Determine the [x, y] coordinate at the center of the cell enclosing the given text.  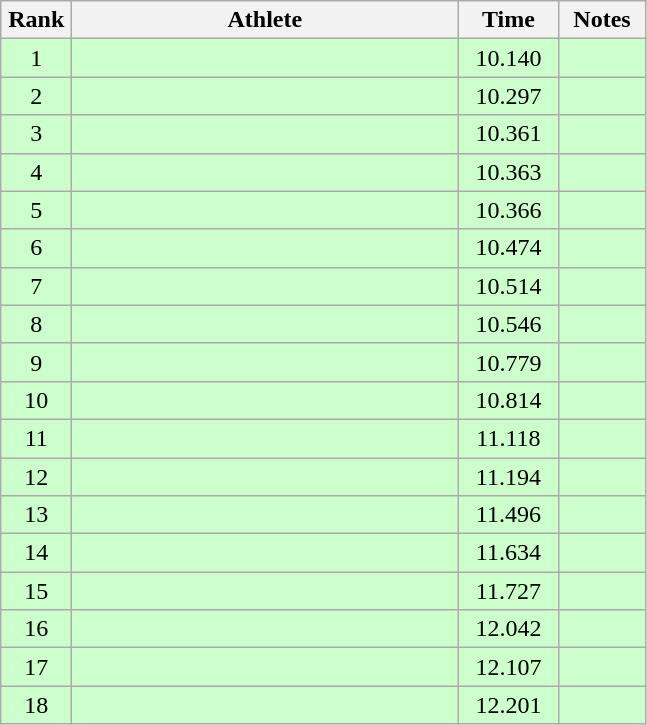
11 [36, 438]
4 [36, 172]
10.140 [508, 58]
3 [36, 134]
15 [36, 591]
10.814 [508, 400]
12.201 [508, 705]
12.107 [508, 667]
10 [36, 400]
10.474 [508, 248]
10.363 [508, 172]
11.727 [508, 591]
18 [36, 705]
5 [36, 210]
11.634 [508, 553]
10.297 [508, 96]
12 [36, 477]
13 [36, 515]
10.361 [508, 134]
16 [36, 629]
10.779 [508, 362]
Time [508, 20]
6 [36, 248]
11.194 [508, 477]
1 [36, 58]
12.042 [508, 629]
2 [36, 96]
Athlete [265, 20]
10.366 [508, 210]
11.118 [508, 438]
8 [36, 324]
10.514 [508, 286]
10.546 [508, 324]
17 [36, 667]
Notes [602, 20]
7 [36, 286]
11.496 [508, 515]
9 [36, 362]
Rank [36, 20]
14 [36, 553]
